Provide the [x, y] coordinate of the cell's center where the given text is located.  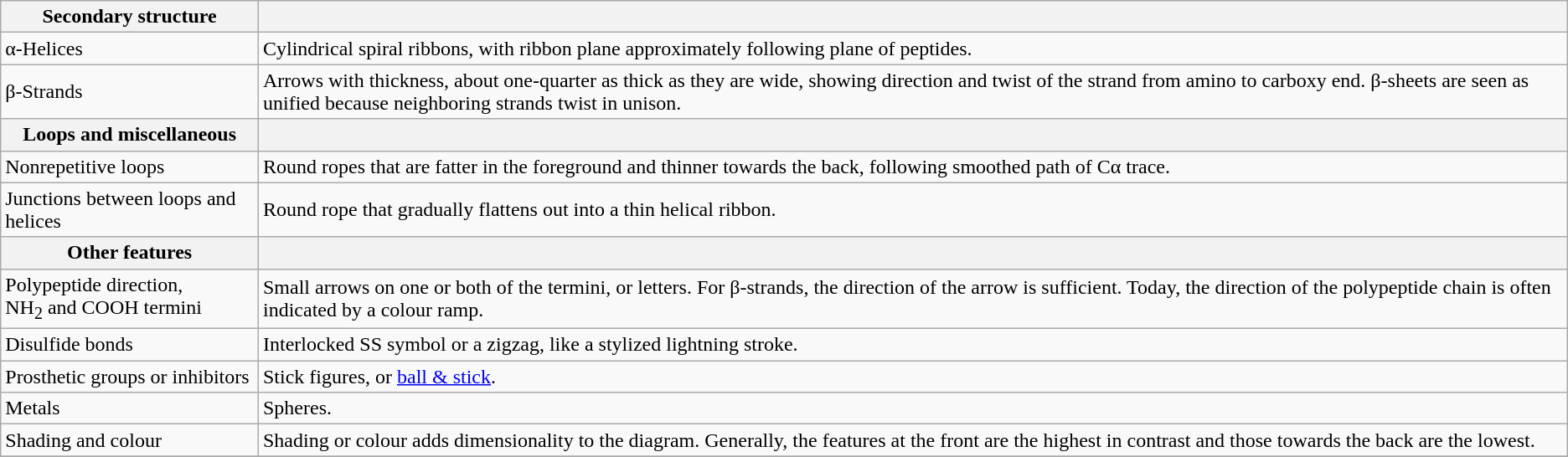
α-Helices [130, 49]
Shading and colour [130, 440]
Round rope that gradually flattens out into a thin helical ribbon. [913, 209]
Loops and miscellaneous [130, 135]
Metals [130, 408]
Nonrepetitive loops [130, 167]
Other features [130, 253]
Round ropes that are fatter in the foreground and thinner towards the back, following smoothed path of Cα trace. [913, 167]
Junctions between loops and helices [130, 209]
Secondary structure [130, 17]
Interlocked SS symbol or a zigzag, like a stylized lightning stroke. [913, 345]
Spheres. [913, 408]
Disulfide bonds [130, 345]
Cylindrical spiral ribbons, with ribbon plane approximately following plane of peptides. [913, 49]
Stick figures, or ball & stick. [913, 377]
β-Strands [130, 92]
Polypeptide direction,NH2 and COOH termini [130, 298]
Prosthetic groups or inhibitors [130, 377]
